Detect which cell encompasses the target text, then output its (X, Y) center coordinate. 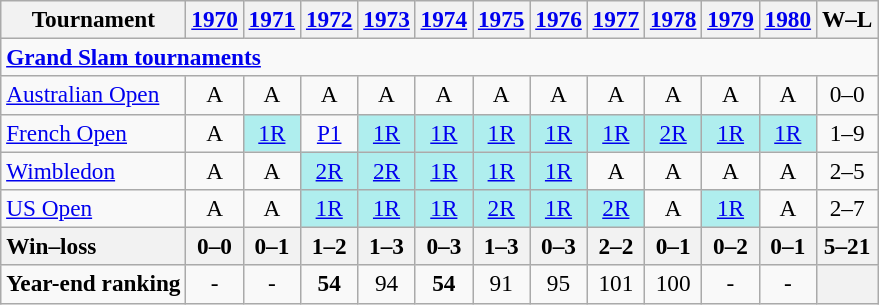
1976 (558, 19)
101 (616, 284)
94 (386, 284)
Year-end ranking (94, 284)
US Open (94, 208)
1–9 (846, 133)
1974 (444, 19)
W–L (846, 19)
1971 (272, 19)
2–2 (616, 246)
Tournament (94, 19)
2–7 (846, 208)
1975 (502, 19)
95 (558, 284)
P1 (330, 133)
100 (674, 284)
1972 (330, 19)
1980 (788, 19)
91 (502, 284)
1973 (386, 19)
French Open (94, 133)
1978 (674, 19)
Australian Open (94, 95)
1970 (214, 19)
5–21 (846, 246)
2–5 (846, 170)
Grand Slam tournaments (440, 57)
0–2 (730, 246)
Wimbledon (94, 170)
1977 (616, 19)
1–2 (330, 246)
1979 (730, 19)
Win–loss (94, 246)
